Output the [X, Y] coordinate of the center of the cell containing the given text.  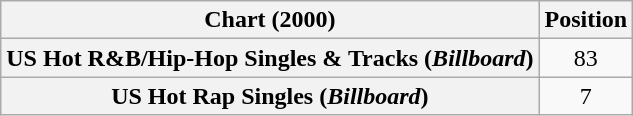
US Hot Rap Singles (Billboard) [270, 96]
83 [586, 58]
7 [586, 96]
Chart (2000) [270, 20]
Position [586, 20]
US Hot R&B/Hip-Hop Singles & Tracks (Billboard) [270, 58]
